Locate the cell with the specified text and output its (X, Y) center coordinate. 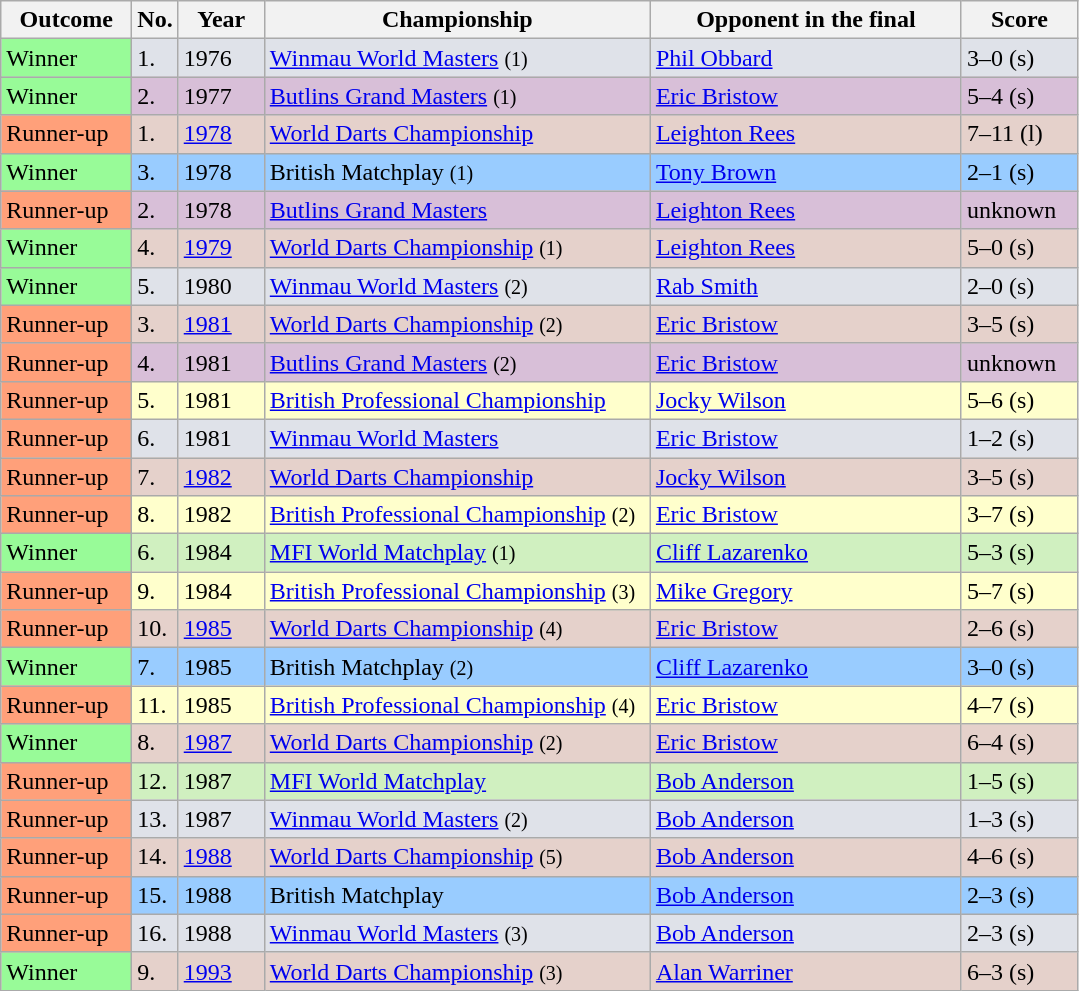
Opponent in the final (806, 20)
2–1 (s) (1019, 172)
4–7 (s) (1019, 705)
5–6 (s) (1019, 400)
Outcome (66, 20)
No. (155, 20)
7–11 (l) (1019, 134)
Winmau World Masters (3) (457, 933)
4–6 (s) (1019, 857)
British Professional Championship (2) (457, 515)
MFI World Matchplay (1) (457, 553)
5–4 (s) (1019, 96)
British Professional Championship (3) (457, 591)
1993 (221, 971)
Alan Warriner (806, 971)
14. (155, 857)
1980 (221, 286)
11. (155, 705)
3–7 (s) (1019, 515)
5–0 (s) (1019, 248)
15. (155, 895)
MFI World Matchplay (457, 781)
1–3 (s) (1019, 819)
13. (155, 819)
Butlins Grand Masters (457, 210)
British Matchplay (1) (457, 172)
6–4 (s) (1019, 743)
Tony Brown (806, 172)
World Darts Championship (1) (457, 248)
World Darts Championship (5) (457, 857)
Rab Smith (806, 286)
Winmau World Masters (1) (457, 58)
16. (155, 933)
British Matchplay (457, 895)
2–6 (s) (1019, 629)
1–5 (s) (1019, 781)
Score (1019, 20)
Mike Gregory (806, 591)
2–0 (s) (1019, 286)
12. (155, 781)
5–7 (s) (1019, 591)
Year (221, 20)
5–3 (s) (1019, 553)
1979 (221, 248)
1976 (221, 58)
World Darts Championship (4) (457, 629)
British Professional Championship (4) (457, 705)
Winmau World Masters (457, 438)
10. (155, 629)
6–3 (s) (1019, 971)
Phil Obbard (806, 58)
1–2 (s) (1019, 438)
1977 (221, 96)
British Professional Championship (457, 400)
World Darts Championship (3) (457, 971)
Butlins Grand Masters (1) (457, 96)
Butlins Grand Masters (2) (457, 362)
British Matchplay (2) (457, 667)
Championship (457, 20)
